Identify which cell holds the provided text, then report its (X, Y) central coordinate. 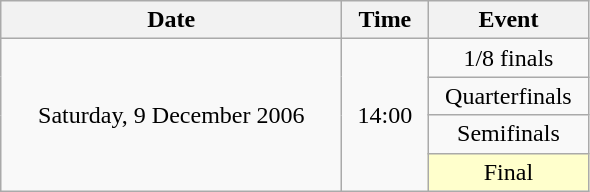
Semifinals (508, 134)
Time (385, 20)
Event (508, 20)
Quarterfinals (508, 96)
1/8 finals (508, 58)
Date (172, 20)
14:00 (385, 115)
Final (508, 172)
Saturday, 9 December 2006 (172, 115)
